Pinpoint the cell where the given text exists, returning its [x, y] midpoint coordinate. 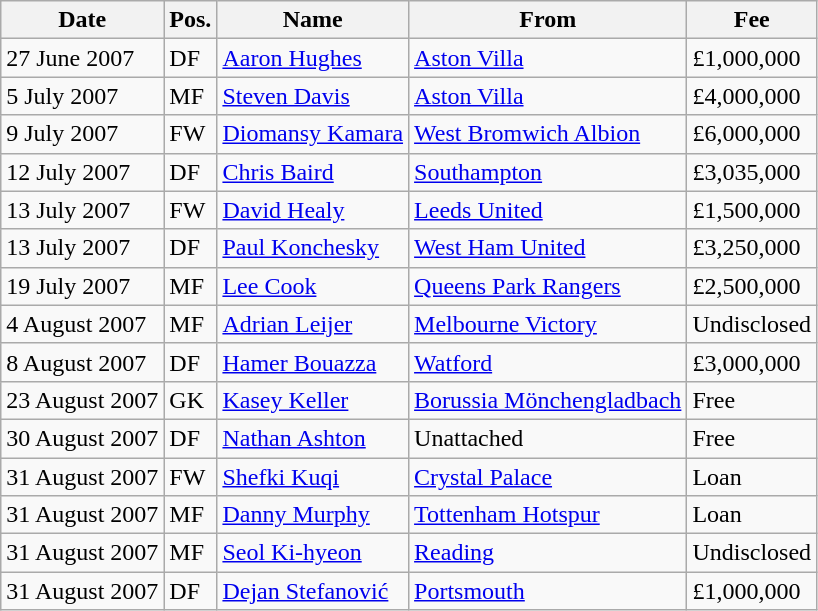
Melbourne Victory [548, 324]
Paul Konchesky [313, 248]
Watford [548, 362]
GK [190, 400]
From [548, 20]
Adrian Leijer [313, 324]
£1,500,000 [752, 210]
Southampton [548, 172]
30 August 2007 [82, 438]
4 August 2007 [82, 324]
Portsmouth [548, 591]
Fee [752, 20]
Date [82, 20]
5 July 2007 [82, 96]
Pos. [190, 20]
Leeds United [548, 210]
Reading [548, 553]
David Healy [313, 210]
Unattached [548, 438]
Crystal Palace [548, 477]
£3,250,000 [752, 248]
Diomansy Kamara [313, 134]
Name [313, 20]
27 June 2007 [82, 58]
12 July 2007 [82, 172]
Seol Ki-hyeon [313, 553]
£3,000,000 [752, 362]
£3,035,000 [752, 172]
Hamer Bouazza [313, 362]
West Ham United [548, 248]
Queens Park Rangers [548, 286]
£6,000,000 [752, 134]
£2,500,000 [752, 286]
Borussia Mönchengladbach [548, 400]
8 August 2007 [82, 362]
Steven Davis [313, 96]
West Bromwich Albion [548, 134]
Dejan Stefanović [313, 591]
Lee Cook [313, 286]
23 August 2007 [82, 400]
Danny Murphy [313, 515]
£4,000,000 [752, 96]
Nathan Ashton [313, 438]
Aaron Hughes [313, 58]
Chris Baird [313, 172]
Tottenham Hotspur [548, 515]
9 July 2007 [82, 134]
Shefki Kuqi [313, 477]
Kasey Keller [313, 400]
19 July 2007 [82, 286]
